Detect which cell encompasses the target text, then output its [x, y] center coordinate. 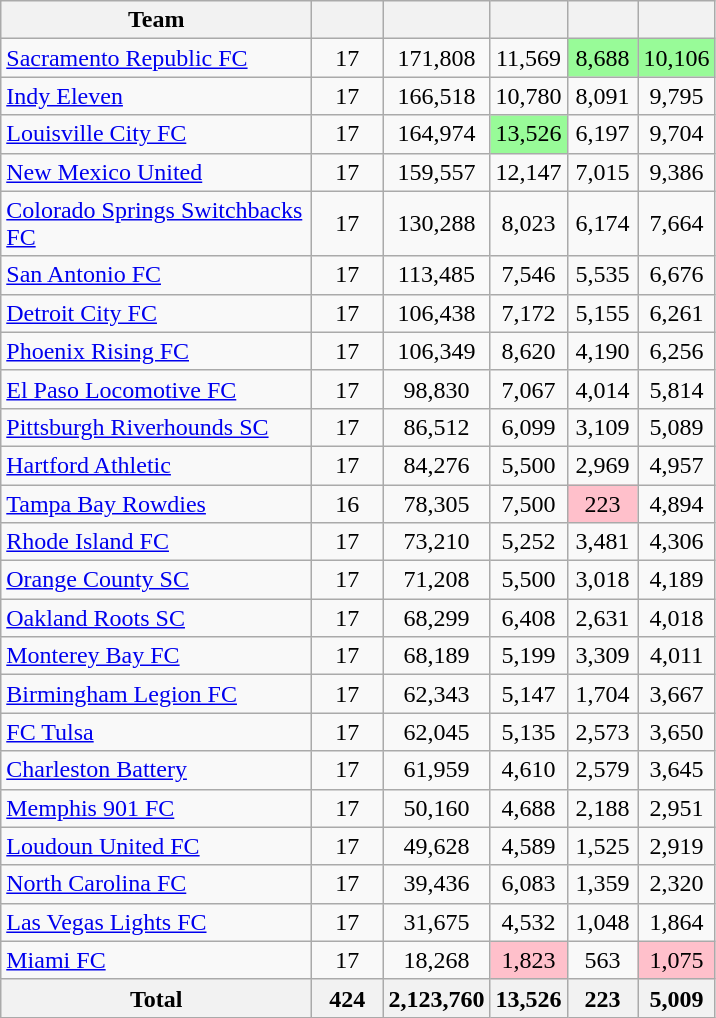
Tampa Bay Rowdies [156, 503]
12,147 [528, 172]
Colorado Springs Switchbacks FC [156, 224]
5,089 [676, 427]
11,569 [528, 58]
5,147 [528, 694]
3,481 [602, 542]
78,305 [436, 503]
9,795 [676, 96]
5,135 [528, 732]
31,675 [436, 922]
68,299 [436, 618]
10,780 [528, 96]
6,083 [528, 884]
424 [348, 998]
6,174 [602, 224]
164,974 [436, 134]
2,123,760 [436, 998]
106,349 [436, 351]
18,268 [436, 960]
Total [156, 998]
Orange County SC [156, 580]
6,676 [676, 275]
5,252 [528, 542]
3,018 [602, 580]
6,197 [602, 134]
San Antonio FC [156, 275]
2,320 [676, 884]
8,091 [602, 96]
2,631 [602, 618]
Rhode Island FC [156, 542]
4,688 [528, 808]
8,688 [602, 58]
Louisville City FC [156, 134]
4,957 [676, 465]
86,512 [436, 427]
5,199 [528, 656]
FC Tulsa [156, 732]
8,620 [528, 351]
4,014 [602, 389]
166,518 [436, 96]
9,386 [676, 172]
9,704 [676, 134]
4,190 [602, 351]
68,189 [436, 656]
171,808 [436, 58]
71,208 [436, 580]
1,704 [602, 694]
Monterey Bay FC [156, 656]
5,814 [676, 389]
6,256 [676, 351]
4,532 [528, 922]
563 [602, 960]
1,048 [602, 922]
3,309 [602, 656]
8,023 [528, 224]
Detroit City FC [156, 313]
Pittsburgh Riverhounds SC [156, 427]
Charleston Battery [156, 770]
6,261 [676, 313]
4,894 [676, 503]
84,276 [436, 465]
4,189 [676, 580]
7,546 [528, 275]
4,589 [528, 846]
73,210 [436, 542]
4,306 [676, 542]
El Paso Locomotive FC [156, 389]
5,009 [676, 998]
5,155 [602, 313]
New Mexico United [156, 172]
7,067 [528, 389]
2,579 [602, 770]
7,172 [528, 313]
61,959 [436, 770]
10,106 [676, 58]
1,525 [602, 846]
62,045 [436, 732]
1,864 [676, 922]
7,015 [602, 172]
113,485 [436, 275]
1,823 [528, 960]
2,951 [676, 808]
50,160 [436, 808]
Team [156, 20]
1,075 [676, 960]
3,109 [602, 427]
Birmingham Legion FC [156, 694]
2,919 [676, 846]
3,667 [676, 694]
North Carolina FC [156, 884]
7,664 [676, 224]
Hartford Athletic [156, 465]
39,436 [436, 884]
Las Vegas Lights FC [156, 922]
106,438 [436, 313]
130,288 [436, 224]
6,408 [528, 618]
2,188 [602, 808]
3,650 [676, 732]
Phoenix Rising FC [156, 351]
Memphis 901 FC [156, 808]
62,343 [436, 694]
5,535 [602, 275]
2,573 [602, 732]
2,969 [602, 465]
4,610 [528, 770]
159,557 [436, 172]
Loudoun United FC [156, 846]
Oakland Roots SC [156, 618]
1,359 [602, 884]
6,099 [528, 427]
3,645 [676, 770]
4,018 [676, 618]
16 [348, 503]
49,628 [436, 846]
98,830 [436, 389]
Sacramento Republic FC [156, 58]
Indy Eleven [156, 96]
4,011 [676, 656]
Miami FC [156, 960]
7,500 [528, 503]
